Provide the [X, Y] coordinate of the cell's center where the given text is located.  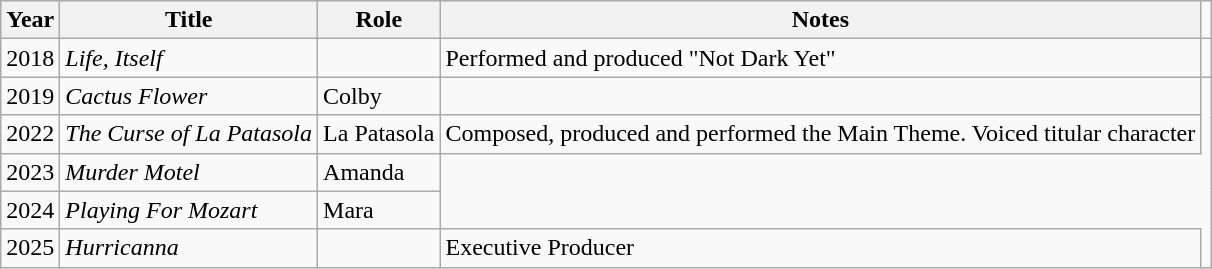
Mara [379, 210]
Life, Itself [189, 58]
Notes [820, 20]
Murder Motel [189, 172]
Composed, produced and performed the Main Theme. Voiced titular character [820, 134]
Role [379, 20]
Colby [379, 96]
Playing For Mozart [189, 210]
Amanda [379, 172]
2024 [30, 210]
2022 [30, 134]
Title [189, 20]
Cactus Flower [189, 96]
2019 [30, 96]
The Curse of La Patasola [189, 134]
Executive Producer [820, 248]
Hurricanna [189, 248]
La Patasola [379, 134]
Year [30, 20]
2018 [30, 58]
2023 [30, 172]
Performed and produced "Not Dark Yet" [820, 58]
2025 [30, 248]
